Locate the cell with the specified text and output its [x, y] center coordinate. 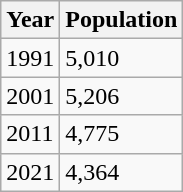
Year [30, 20]
4,364 [122, 172]
2011 [30, 134]
5,206 [122, 96]
Population [122, 20]
2001 [30, 96]
1991 [30, 58]
4,775 [122, 134]
5,010 [122, 58]
2021 [30, 172]
